Extract the [x, y] coordinate from the center of the cell holding the provided text.  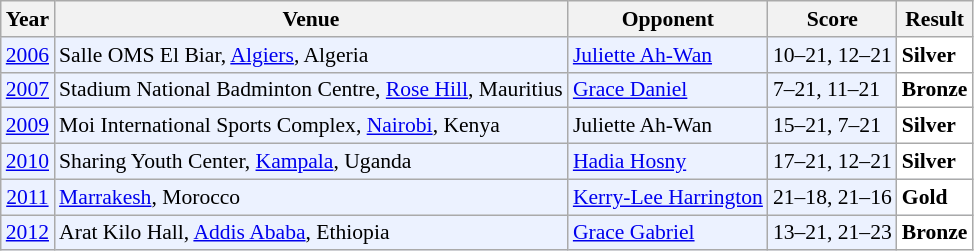
Score [832, 19]
10–21, 12–21 [832, 55]
7–21, 11–21 [832, 90]
Hadia Hosny [668, 162]
21–18, 21–16 [832, 197]
2007 [28, 90]
Gold [935, 197]
2009 [28, 126]
Arat Kilo Hall, Addis Ababa, Ethiopia [311, 233]
13–21, 21–23 [832, 233]
Salle OMS El Biar, Algiers, Algeria [311, 55]
Moi International Sports Complex, Nairobi, Kenya [311, 126]
Grace Daniel [668, 90]
Result [935, 19]
17–21, 12–21 [832, 162]
2012 [28, 233]
Venue [311, 19]
Marrakesh, Morocco [311, 197]
Sharing Youth Center, Kampala, Uganda [311, 162]
2011 [28, 197]
Grace Gabriel [668, 233]
Kerry-Lee Harrington [668, 197]
Year [28, 19]
Stadium National Badminton Centre, Rose Hill, Mauritius [311, 90]
Opponent [668, 19]
2010 [28, 162]
15–21, 7–21 [832, 126]
2006 [28, 55]
